Identify which cell holds the provided text, then report its [X, Y] central coordinate. 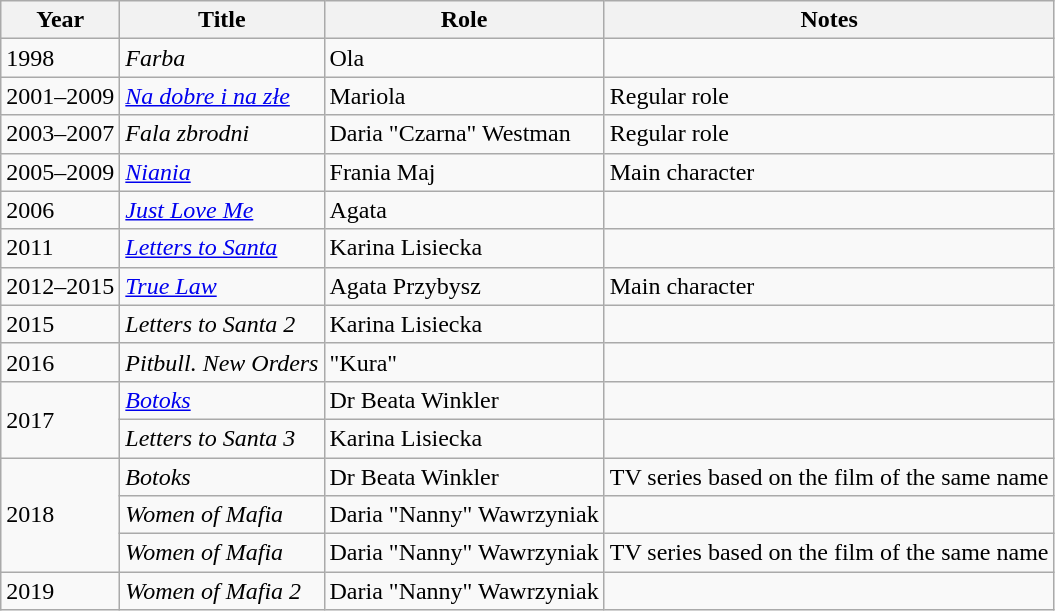
2016 [60, 362]
Letters to Santa 3 [222, 438]
Year [60, 20]
Farba [222, 58]
2019 [60, 591]
Pitbull. New Orders [222, 362]
2018 [60, 515]
Just Love Me [222, 210]
Ola [464, 58]
Letters to Santa 2 [222, 324]
Role [464, 20]
Agata [464, 210]
2001–2009 [60, 96]
Fala zbrodni [222, 134]
Mariola [464, 96]
Agata Przybysz [464, 286]
Women of Mafia 2 [222, 591]
Letters to Santa [222, 248]
2011 [60, 248]
2012–2015 [60, 286]
Title [222, 20]
2003–2007 [60, 134]
2015 [60, 324]
2006 [60, 210]
"Kura" [464, 362]
True Law [222, 286]
Notes [829, 20]
2005–2009 [60, 172]
1998 [60, 58]
Daria "Czarna" Westman [464, 134]
Niania [222, 172]
2017 [60, 419]
Na dobre i na złe [222, 96]
Frania Maj [464, 172]
